From the cell containing the given text, extract its center point as [X, Y] coordinate. 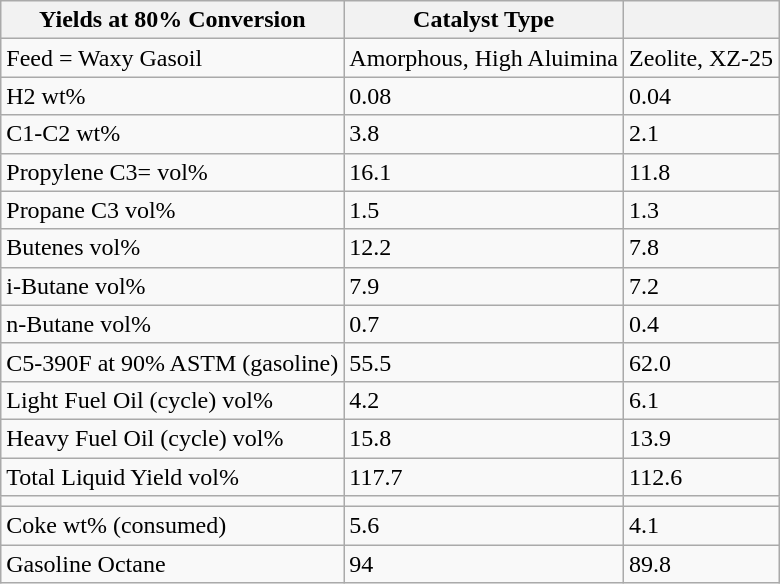
4.2 [484, 400]
Butenes vol% [172, 248]
H2 wt% [172, 96]
7.2 [702, 286]
94 [484, 564]
4.1 [702, 526]
117.7 [484, 477]
Heavy Fuel Oil (cycle) vol% [172, 438]
Feed = Waxy Gasoil [172, 58]
89.8 [702, 564]
Propane C3 vol% [172, 210]
112.6 [702, 477]
Zeolite, XZ-25 [702, 58]
0.7 [484, 324]
0.04 [702, 96]
Propylene C3= vol% [172, 172]
7.8 [702, 248]
15.8 [484, 438]
i-Butane vol% [172, 286]
12.2 [484, 248]
62.0 [702, 362]
0.4 [702, 324]
0.08 [484, 96]
Amorphous, High Aluimina [484, 58]
16.1 [484, 172]
n-Butane vol% [172, 324]
Catalyst Type [484, 20]
Light Fuel Oil (cycle) vol% [172, 400]
11.8 [702, 172]
55.5 [484, 362]
Total Liquid Yield vol% [172, 477]
Gasoline Octane [172, 564]
C5-390F at 90% ASTM (gasoline) [172, 362]
7.9 [484, 286]
Coke wt% (consumed) [172, 526]
Yields at 80% Conversion [172, 20]
1.5 [484, 210]
1.3 [702, 210]
3.8 [484, 134]
6.1 [702, 400]
13.9 [702, 438]
C1-C2 wt% [172, 134]
5.6 [484, 526]
2.1 [702, 134]
